From the cell containing the given text, extract its center point as (x, y) coordinate. 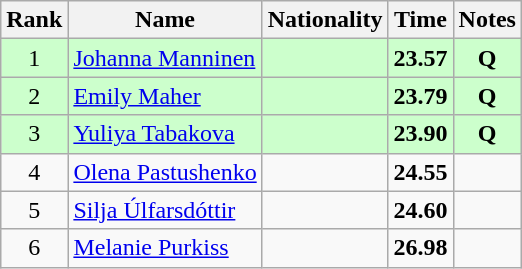
6 (34, 248)
Olena Pastushenko (165, 172)
Name (165, 20)
Notes (487, 20)
4 (34, 172)
23.57 (420, 58)
Rank (34, 20)
Johanna Manninen (165, 58)
3 (34, 134)
26.98 (420, 248)
Nationality (325, 20)
23.90 (420, 134)
2 (34, 96)
5 (34, 210)
Melanie Purkiss (165, 248)
Silja Úlfarsdóttir (165, 210)
Yuliya Tabakova (165, 134)
23.79 (420, 96)
24.60 (420, 210)
Emily Maher (165, 96)
Time (420, 20)
24.55 (420, 172)
1 (34, 58)
